Pinpoint the cell where the given text exists, returning its [x, y] midpoint coordinate. 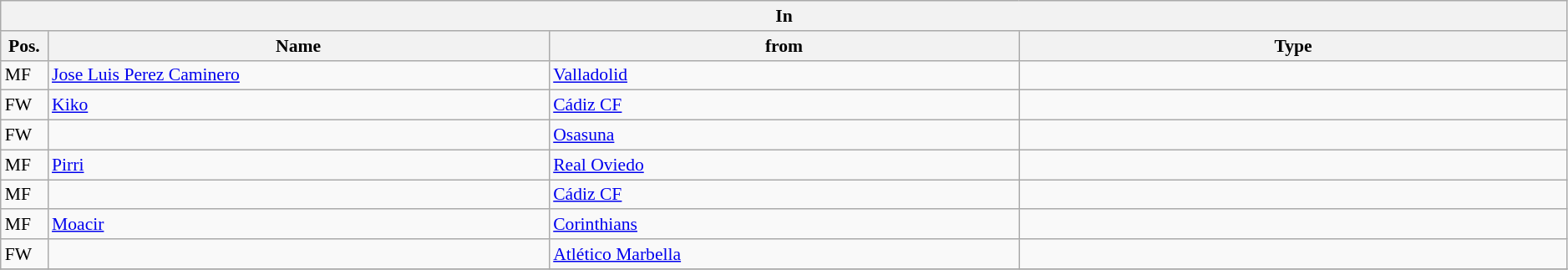
Type [1293, 46]
Atlético Marbella [784, 254]
from [784, 46]
Name [298, 46]
Corinthians [784, 225]
Real Oviedo [784, 165]
Pirri [298, 165]
Jose Luis Perez Caminero [298, 75]
In [784, 16]
Kiko [298, 105]
Pos. [24, 46]
Osasuna [784, 135]
Valladolid [784, 75]
Moacir [298, 225]
